Locate the cell with the specified text and output its (x, y) center coordinate. 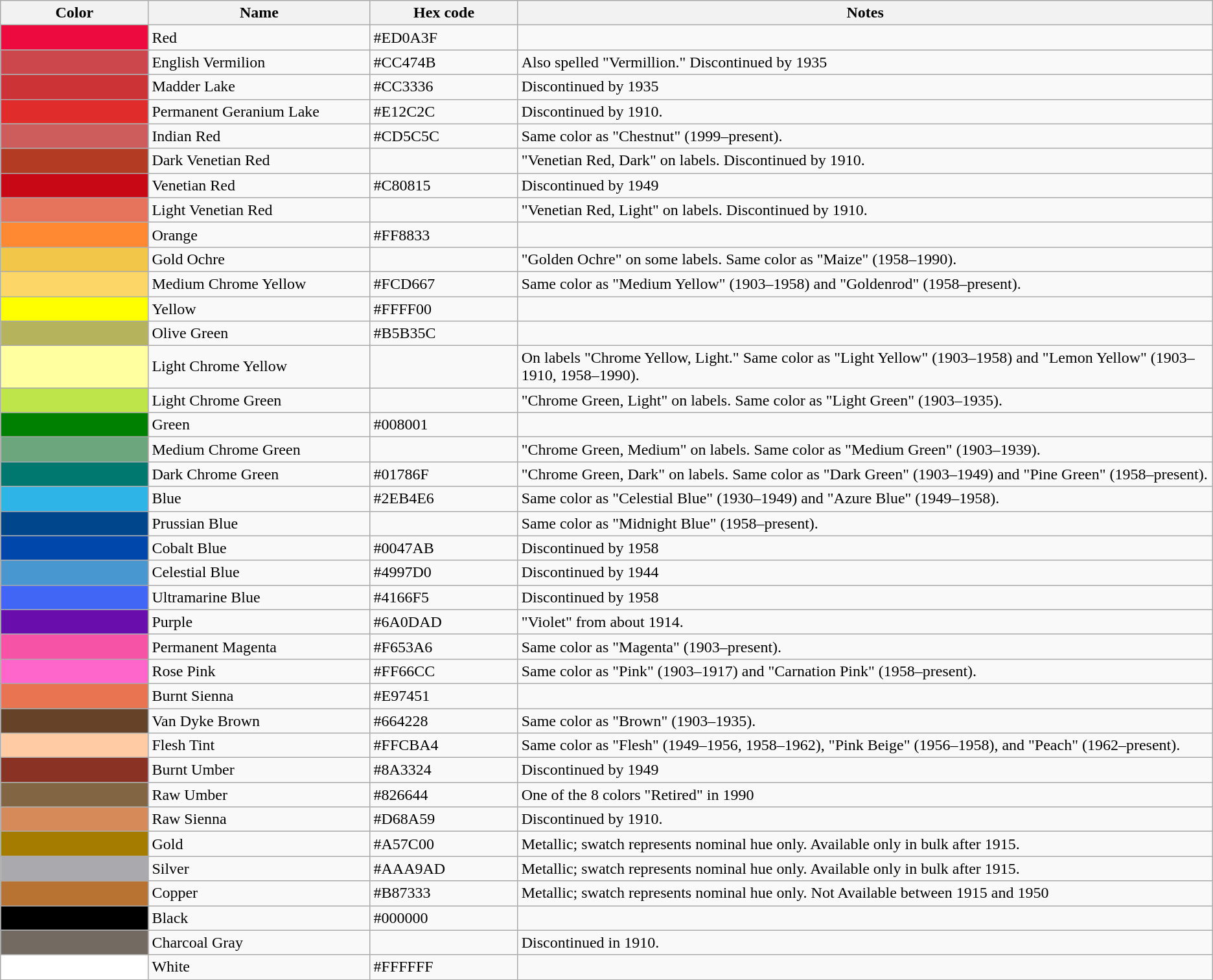
Orange (259, 234)
Discontinued in 1910. (865, 942)
#01786F (444, 474)
Name (259, 13)
#8A3324 (444, 770)
#664228 (444, 721)
#000000 (444, 918)
#0047AB (444, 548)
#FCD667 (444, 284)
Permanent Magenta (259, 646)
Dark Chrome Green (259, 474)
Charcoal Gray (259, 942)
#D68A59 (444, 819)
"Venetian Red, Light" on labels. Discontinued by 1910. (865, 210)
White (259, 967)
Copper (259, 893)
#FFFFFF (444, 967)
Discontinued by 1944 (865, 573)
Light Venetian Red (259, 210)
#4166F5 (444, 597)
Rose Pink (259, 671)
Same color as "Celestial Blue" (1930–1949) and "Azure Blue" (1949–1958). (865, 499)
Green (259, 425)
Discontinued by 1935 (865, 87)
Ultramarine Blue (259, 597)
Burnt Umber (259, 770)
Flesh Tint (259, 746)
Dark Venetian Red (259, 161)
Yellow (259, 309)
"Chrome Green, Light" on labels. Same color as "Light Green" (1903–1935). (865, 400)
#4997D0 (444, 573)
Metallic; swatch represents nominal hue only. Not Available between 1915 and 1950 (865, 893)
Same color as "Pink" (1903–1917) and "Carnation Pink" (1958–present). (865, 671)
#FFCBA4 (444, 746)
Color (75, 13)
Gold Ochre (259, 259)
#CC3336 (444, 87)
Medium Chrome Green (259, 450)
Venetian Red (259, 185)
#CD5C5C (444, 136)
"Violet" from about 1914. (865, 622)
"Chrome Green, Medium" on labels. Same color as "Medium Green" (1903–1939). (865, 450)
Black (259, 918)
Same color as "Chestnut" (1999–present). (865, 136)
#008001 (444, 425)
#E12C2C (444, 111)
#2EB4E6 (444, 499)
Madder Lake (259, 87)
Raw Umber (259, 795)
Same color as "Medium Yellow" (1903–1958) and "Goldenrod" (1958–present). (865, 284)
Blue (259, 499)
Raw Sienna (259, 819)
Burnt Sienna (259, 696)
#C80815 (444, 185)
#CC474B (444, 62)
Van Dyke Brown (259, 721)
Medium Chrome Yellow (259, 284)
Silver (259, 869)
Gold (259, 844)
#FF8833 (444, 234)
Same color as "Brown" (1903–1935). (865, 721)
Same color as "Flesh" (1949–1956, 1958–1962), "Pink Beige" (1956–1958), and "Peach" (1962–present). (865, 746)
Indian Red (259, 136)
Hex code (444, 13)
Same color as "Midnight Blue" (1958–present). (865, 523)
#6A0DAD (444, 622)
Purple (259, 622)
Red (259, 38)
One of the 8 colors "Retired" in 1990 (865, 795)
Celestial Blue (259, 573)
#E97451 (444, 696)
#B87333 (444, 893)
Prussian Blue (259, 523)
Permanent Geranium Lake (259, 111)
Also spelled "Vermillion." Discontinued by 1935 (865, 62)
Notes (865, 13)
"Chrome Green, Dark" on labels. Same color as "Dark Green" (1903–1949) and "Pine Green" (1958–present). (865, 474)
Light Chrome Yellow (259, 367)
Olive Green (259, 334)
Same color as "Magenta" (1903–present). (865, 646)
On labels "Chrome Yellow, Light." Same color as "Light Yellow" (1903–1958) and "Lemon Yellow" (1903–1910, 1958–1990). (865, 367)
"Golden Ochre" on some labels. Same color as "Maize" (1958–1990). (865, 259)
#826644 (444, 795)
Cobalt Blue (259, 548)
#B5B35C (444, 334)
#AAA9AD (444, 869)
Light Chrome Green (259, 400)
#A57C00 (444, 844)
#FFFF00 (444, 309)
"Venetian Red, Dark" on labels. Discontinued by 1910. (865, 161)
#FF66CC (444, 671)
#F653A6 (444, 646)
English Vermilion (259, 62)
#ED0A3F (444, 38)
